Output the (X, Y) coordinate of the center of the cell containing the given text.  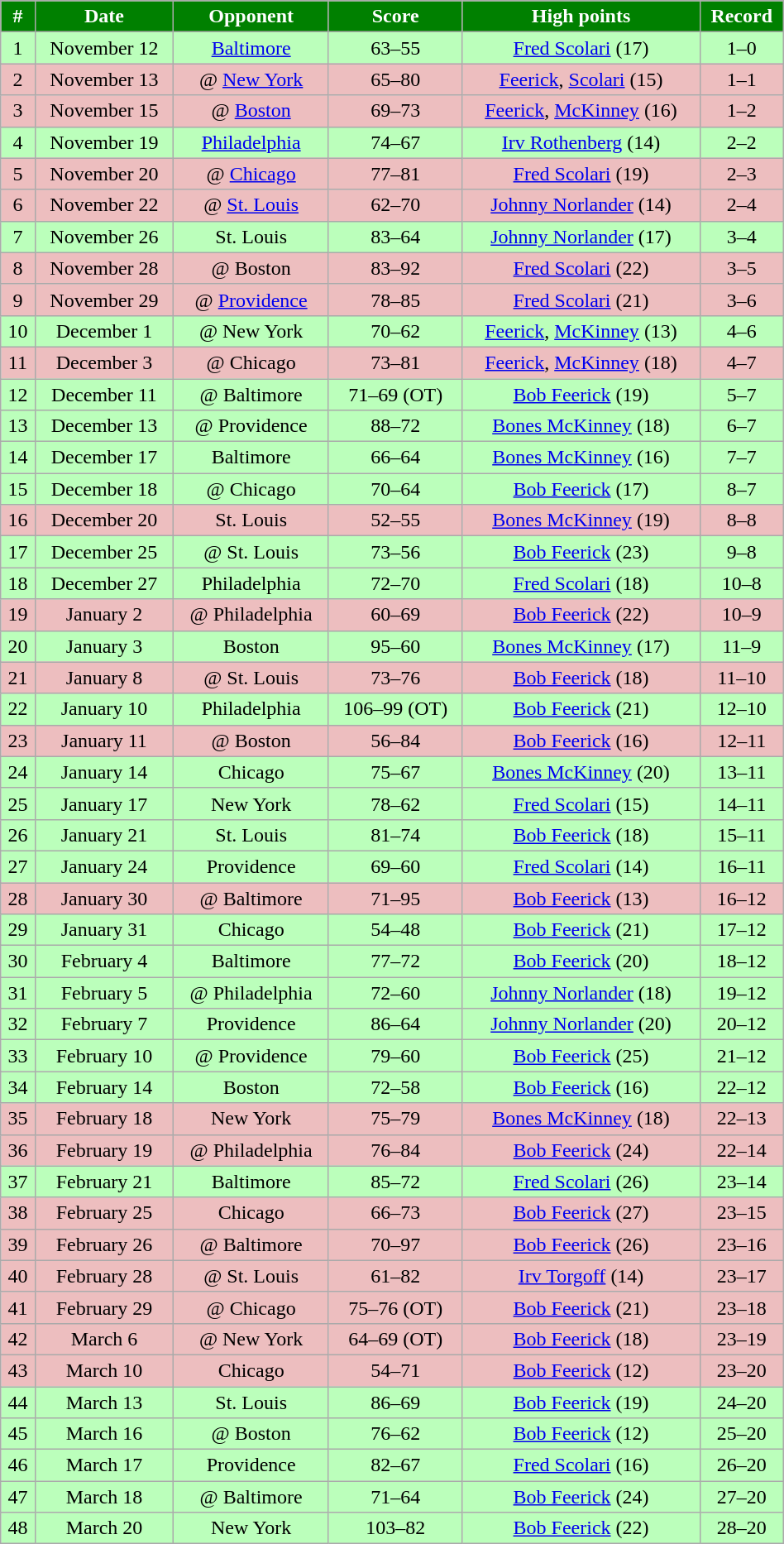
2–3 (741, 174)
106–99 (OT) (395, 709)
48 (18, 1528)
Feerick, McKinney (16) (581, 111)
9–8 (741, 552)
22 (18, 709)
6–7 (741, 426)
16 (18, 520)
73–81 (395, 362)
November 28 (104, 268)
February 19 (104, 1150)
77–81 (395, 174)
November 26 (104, 237)
February 4 (104, 961)
January 10 (104, 709)
83–92 (395, 268)
December 3 (104, 362)
Fred Scolari (18) (581, 583)
23–18 (741, 1307)
3–6 (741, 300)
5 (18, 174)
1–0 (741, 48)
December 13 (104, 426)
1–1 (741, 79)
November 20 (104, 174)
1–2 (741, 111)
37 (18, 1182)
February 5 (104, 993)
Fred Scolari (26) (581, 1182)
6 (18, 205)
7 (18, 237)
8–8 (741, 520)
65–80 (395, 79)
27–20 (741, 1497)
35 (18, 1119)
November 22 (104, 205)
20–12 (741, 1024)
23–19 (741, 1339)
3–4 (741, 237)
Bones McKinney (17) (581, 646)
January 30 (104, 898)
8 (18, 268)
23–14 (741, 1182)
Bob Feerick (27) (581, 1213)
95–60 (395, 646)
12–11 (741, 741)
85–72 (395, 1182)
42 (18, 1339)
November 13 (104, 79)
January 21 (104, 835)
Bob Feerick (17) (581, 489)
March 13 (104, 1403)
February 14 (104, 1087)
Bob Feerick (26) (581, 1244)
11 (18, 362)
103–82 (395, 1528)
27 (18, 866)
72–70 (395, 583)
1 (18, 48)
22–14 (741, 1150)
12 (18, 395)
24 (18, 772)
69–73 (395, 111)
44 (18, 1403)
January 14 (104, 772)
86–64 (395, 1024)
November 29 (104, 300)
Bones McKinney (19) (581, 520)
36 (18, 1150)
Bob Feerick (25) (581, 1056)
November 12 (104, 48)
Johnny Norlander (18) (581, 993)
19–12 (741, 993)
December 17 (104, 458)
Fred Scolari (19) (581, 174)
November 15 (104, 111)
18 (18, 583)
22–13 (741, 1119)
26 (18, 835)
February 21 (104, 1182)
13–11 (741, 772)
High points (581, 17)
71–69 (OT) (395, 395)
24–20 (741, 1403)
10–8 (741, 583)
Record (741, 17)
3–5 (741, 268)
15–11 (741, 835)
January 11 (104, 741)
56–84 (395, 741)
December 1 (104, 331)
86–69 (395, 1403)
88–72 (395, 426)
December 11 (104, 395)
43 (18, 1370)
Feerick, McKinney (13) (581, 331)
76–62 (395, 1434)
Irv Rothenberg (14) (581, 142)
74–67 (395, 142)
63–55 (395, 48)
Bob Feerick (23) (581, 552)
70–97 (395, 1244)
15 (18, 489)
Bones McKinney (20) (581, 772)
72–60 (395, 993)
14 (18, 458)
11–10 (741, 678)
Date (104, 17)
13 (18, 426)
February 26 (104, 1244)
72–58 (395, 1087)
February 25 (104, 1213)
Fred Scolari (16) (581, 1465)
February 7 (104, 1024)
Fred Scolari (17) (581, 48)
66–64 (395, 458)
Opponent (251, 17)
26–20 (741, 1465)
Fred Scolari (15) (581, 803)
March 10 (104, 1370)
23–17 (741, 1276)
52–55 (395, 520)
January 17 (104, 803)
12–10 (741, 709)
3 (18, 111)
Irv Torgoff (14) (581, 1276)
March 17 (104, 1465)
Score (395, 17)
11–9 (741, 646)
Feerick, Scolari (15) (581, 79)
31 (18, 993)
Fred Scolari (14) (581, 866)
16–12 (741, 898)
23–16 (741, 1244)
19 (18, 615)
25–20 (741, 1434)
March 20 (104, 1528)
16–11 (741, 866)
January 2 (104, 615)
February 10 (104, 1056)
30 (18, 961)
5–7 (741, 395)
December 18 (104, 489)
Johnny Norlander (20) (581, 1024)
25 (18, 803)
61–82 (395, 1276)
Bones McKinney (16) (581, 458)
69–60 (395, 866)
December 27 (104, 583)
60–69 (395, 615)
79–60 (395, 1056)
28 (18, 898)
76–84 (395, 1150)
22–12 (741, 1087)
January 8 (104, 678)
21–12 (741, 1056)
21 (18, 678)
83–64 (395, 237)
10–9 (741, 615)
47 (18, 1497)
75–76 (OT) (395, 1307)
# (18, 17)
March 16 (104, 1434)
January 24 (104, 866)
Johnny Norlander (14) (581, 205)
70–64 (395, 489)
4–6 (741, 331)
23–20 (741, 1370)
20 (18, 646)
Bob Feerick (13) (581, 898)
29 (18, 930)
33 (18, 1056)
Fred Scolari (22) (581, 268)
17–12 (741, 930)
45 (18, 1434)
February 29 (104, 1307)
66–73 (395, 1213)
10 (18, 331)
34 (18, 1087)
73–76 (395, 678)
71–64 (395, 1497)
December 20 (104, 520)
54–71 (395, 1370)
2 (18, 79)
32 (18, 1024)
75–67 (395, 772)
February 28 (104, 1276)
77–72 (395, 961)
November 19 (104, 142)
March 18 (104, 1497)
Fred Scolari (21) (581, 300)
14–11 (741, 803)
78–85 (395, 300)
81–74 (395, 835)
Feerick, McKinney (18) (581, 362)
62–70 (395, 205)
December 25 (104, 552)
17 (18, 552)
8–7 (741, 489)
75–79 (395, 1119)
February 18 (104, 1119)
4 (18, 142)
23 (18, 741)
9 (18, 300)
78–62 (395, 803)
38 (18, 1213)
Johnny Norlander (17) (581, 237)
64–69 (OT) (395, 1339)
70–62 (395, 331)
7–7 (741, 458)
March 6 (104, 1339)
January 3 (104, 646)
2–2 (741, 142)
18–12 (741, 961)
41 (18, 1307)
23–15 (741, 1213)
73–56 (395, 552)
46 (18, 1465)
54–48 (395, 930)
4–7 (741, 362)
82–67 (395, 1465)
40 (18, 1276)
39 (18, 1244)
71–95 (395, 898)
2–4 (741, 205)
28–20 (741, 1528)
January 31 (104, 930)
Bob Feerick (20) (581, 961)
